From the cell containing the given text, extract its center point as [x, y] coordinate. 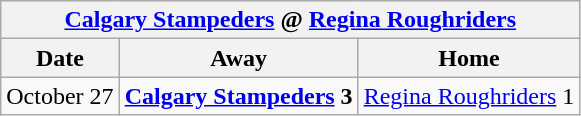
Away [238, 58]
Calgary Stampeders @ Regina Roughriders [290, 20]
Home [469, 58]
October 27 [60, 96]
Date [60, 58]
Calgary Stampeders 3 [238, 96]
Regina Roughriders 1 [469, 96]
